Identify which cell holds the provided text, then report its [X, Y] central coordinate. 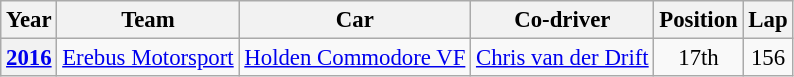
Year [29, 20]
156 [768, 58]
Position [698, 20]
2016 [29, 58]
17th [698, 58]
Lap [768, 20]
Team [148, 20]
Car [355, 20]
Chris van der Drift [562, 58]
Holden Commodore VF [355, 58]
Erebus Motorsport [148, 58]
Co-driver [562, 20]
